Locate the cell with the specified text and output its [X, Y] center coordinate. 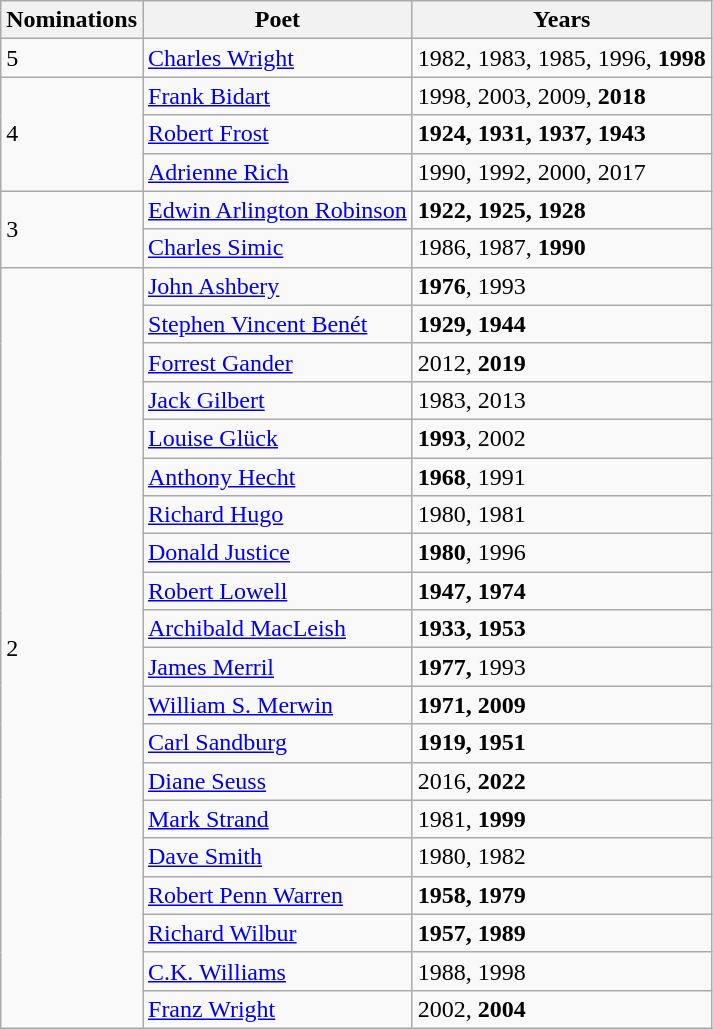
Franz Wright [277, 1009]
1993, 2002 [562, 438]
Donald Justice [277, 553]
1980, 1981 [562, 515]
Robert Lowell [277, 591]
1958, 1979 [562, 895]
3 [72, 229]
Years [562, 20]
Frank Bidart [277, 96]
1976, 1993 [562, 286]
Forrest Gander [277, 362]
Diane Seuss [277, 781]
Dave Smith [277, 857]
Edwin Arlington Robinson [277, 210]
Carl Sandburg [277, 743]
C.K. Williams [277, 971]
1982, 1983, 1985, 1996, 1998 [562, 58]
2012, 2019 [562, 362]
2 [72, 648]
1971, 2009 [562, 705]
1981, 1999 [562, 819]
Robert Penn Warren [277, 895]
1980, 1996 [562, 553]
Charles Simic [277, 248]
William S. Merwin [277, 705]
1988, 1998 [562, 971]
Jack Gilbert [277, 400]
1983, 2013 [562, 400]
Richard Hugo [277, 515]
1933, 1953 [562, 629]
Poet [277, 20]
4 [72, 134]
Richard Wilbur [277, 933]
1922, 1925, 1928 [562, 210]
James Merril [277, 667]
1968, 1991 [562, 477]
1977, 1993 [562, 667]
Archibald MacLeish [277, 629]
Stephen Vincent Benét [277, 324]
Mark Strand [277, 819]
5 [72, 58]
1980, 1982 [562, 857]
1998, 2003, 2009, 2018 [562, 96]
Robert Frost [277, 134]
1990, 1992, 2000, 2017 [562, 172]
2016, 2022 [562, 781]
2002, 2004 [562, 1009]
1986, 1987, 1990 [562, 248]
1957, 1989 [562, 933]
Charles Wright [277, 58]
1924, 1931, 1937, 1943 [562, 134]
Louise Glück [277, 438]
1929, 1944 [562, 324]
Anthony Hecht [277, 477]
Nominations [72, 20]
Adrienne Rich [277, 172]
John Ashbery [277, 286]
1919, 1951 [562, 743]
1947, 1974 [562, 591]
